Pinpoint the cell where the given text exists, returning its (x, y) midpoint coordinate. 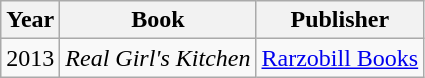
Publisher (340, 20)
2013 (30, 58)
Rarzobill Books (340, 58)
Book (158, 20)
Real Girl's Kitchen (158, 58)
Year (30, 20)
